Provide the (X, Y) coordinate of the cell's center where the given text is located.  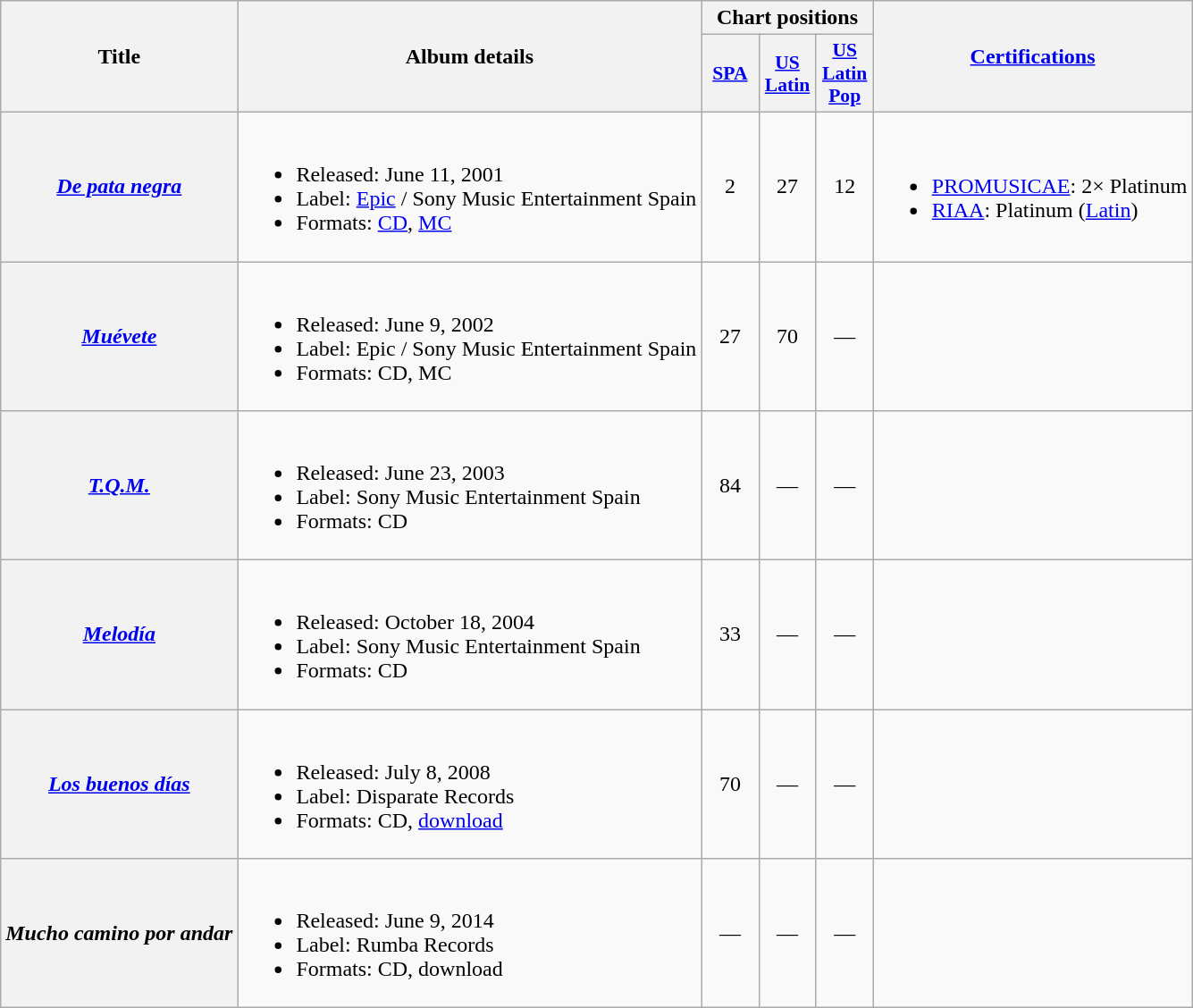
Muévete (120, 336)
2 (730, 186)
Melodía (120, 634)
Title (120, 57)
Released: June 9, 2002Label: Epic / Sony Music Entertainment SpainFormats: CD, MC (470, 336)
Released: October 18, 2004Label: Sony Music Entertainment SpainFormats: CD (470, 634)
Released: June 11, 2001Label: Epic / Sony Music Entertainment SpainFormats: CD, MC (470, 186)
USLatinPop (844, 73)
Certifications (1033, 57)
Mucho camino por andar (120, 933)
Album details (470, 57)
SPA (730, 73)
Released: July 8, 2008Label: Disparate RecordsFormats: CD, download (470, 785)
12 (844, 186)
Released: June 9, 2014Label: Rumba RecordsFormats: CD, download (470, 933)
T.Q.M. (120, 486)
Released: June 23, 2003Label: Sony Music Entertainment SpainFormats: CD (470, 486)
USLatin (787, 73)
84 (730, 486)
De pata negra (120, 186)
33 (730, 634)
Los buenos días (120, 785)
PROMUSICAE: 2× PlatinumRIAA: Platinum (Latin) (1033, 186)
Chart positions (787, 18)
